Capture the cell that displays the provided text and extract its [x, y] central coordinate. 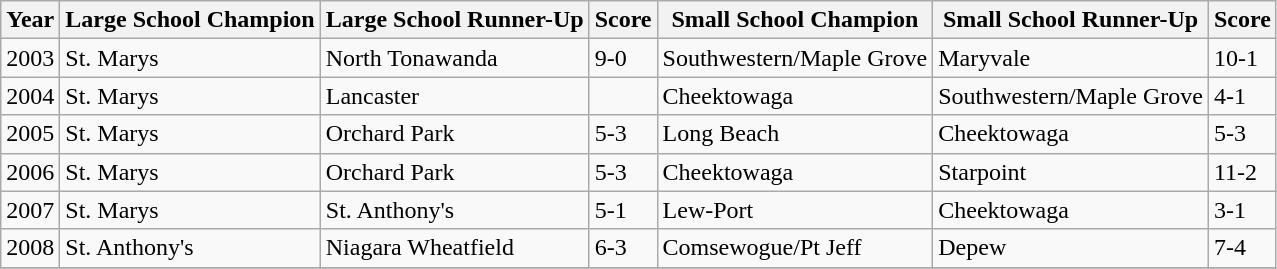
Year [30, 20]
2003 [30, 58]
Maryvale [1071, 58]
3-1 [1242, 210]
Lew-Port [795, 210]
7-4 [1242, 248]
Large School Champion [190, 20]
Starpoint [1071, 172]
Comsewogue/Pt Jeff [795, 248]
2008 [30, 248]
Large School Runner-Up [454, 20]
11-2 [1242, 172]
Depew [1071, 248]
10-1 [1242, 58]
2006 [30, 172]
Small School Runner-Up [1071, 20]
2005 [30, 134]
6-3 [623, 248]
Niagara Wheatfield [454, 248]
5-1 [623, 210]
North Tonawanda [454, 58]
9-0 [623, 58]
Lancaster [454, 96]
Small School Champion [795, 20]
4-1 [1242, 96]
2007 [30, 210]
2004 [30, 96]
Long Beach [795, 134]
